Capture the cell that displays the provided text and extract its (x, y) central coordinate. 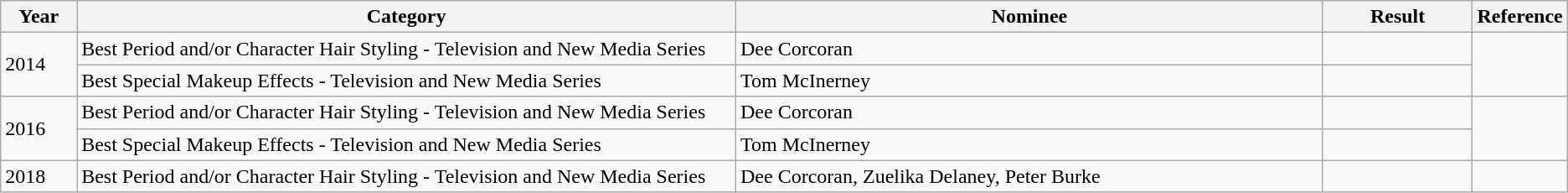
Result (1397, 17)
Year (39, 17)
2018 (39, 176)
Nominee (1030, 17)
Reference (1519, 17)
2014 (39, 65)
Category (407, 17)
Dee Corcoran, Zuelika Delaney, Peter Burke (1030, 176)
2016 (39, 128)
